Search for the cell housing the specified text and yield its (x, y) center coordinate. 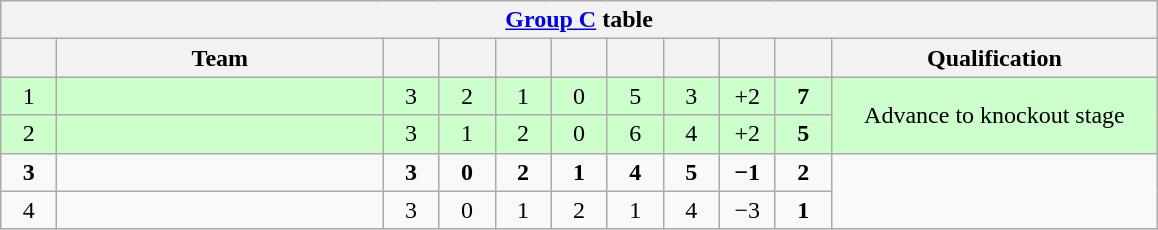
Group C table (580, 20)
Advance to knockout stage (994, 115)
Qualification (994, 58)
Team (220, 58)
7 (803, 96)
−3 (747, 210)
6 (635, 134)
−1 (747, 172)
